Capture the cell that displays the provided text and extract its (X, Y) central coordinate. 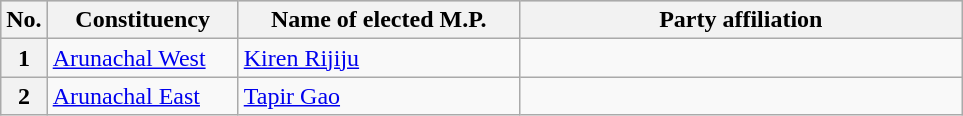
No. (24, 20)
1 (24, 58)
Kiren Rijiju (378, 58)
Name of elected M.P. (378, 20)
Tapir Gao (378, 96)
Arunachal West (142, 58)
Party affiliation (740, 20)
2 (24, 96)
Constituency (142, 20)
Arunachal East (142, 96)
